Determine the [x, y] coordinate at the center of the cell enclosing the given text.  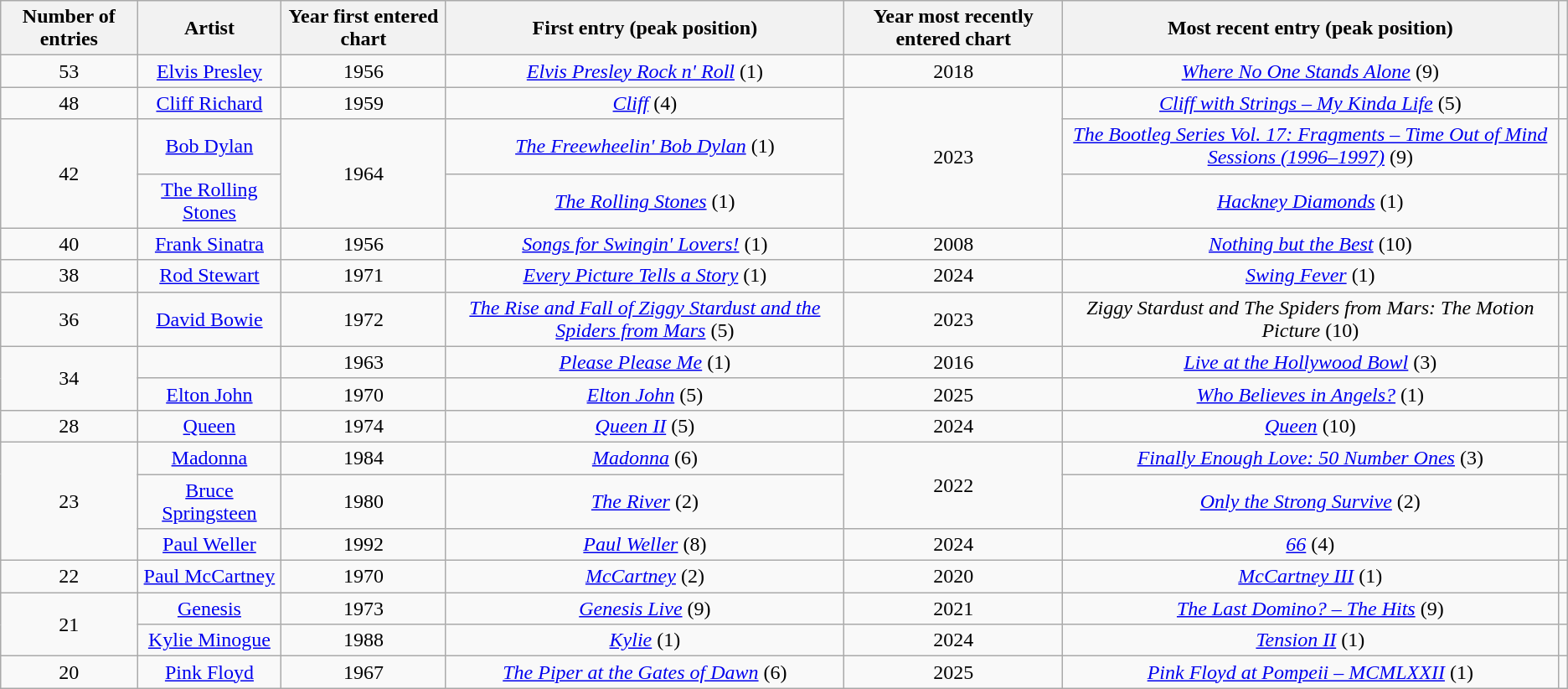
2018 [953, 71]
34 [69, 378]
Elvis Presley [209, 71]
Genesis [209, 609]
Songs for Swingin' Lovers! (1) [645, 244]
Finally Enough Love: 50 Number Ones (3) [1311, 458]
1992 [364, 545]
Elvis Presley Rock n' Roll (1) [645, 71]
Where No One Stands Alone (9) [1311, 71]
Most recent entry (peak position) [1311, 28]
Cliff (4) [645, 103]
Ziggy Stardust and The Spiders from Mars: The Motion Picture (10) [1311, 319]
1964 [364, 174]
1980 [364, 501]
21 [69, 624]
Who Believes in Angels? (1) [1311, 394]
Madonna (6) [645, 458]
Bob Dylan [209, 146]
Queen [209, 426]
Year first entered chart [364, 28]
The Rolling Stones (1) [645, 201]
36 [69, 319]
1967 [364, 672]
Live at the Hollywood Bowl (3) [1311, 362]
Swing Fever (1) [1311, 276]
Tension II (1) [1311, 640]
The Last Domino? – The Hits (9) [1311, 609]
Paul McCartney [209, 577]
Madonna [209, 458]
Pink Floyd [209, 672]
42 [69, 174]
Cliff with Strings – My Kinda Life (5) [1311, 103]
First entry (peak position) [645, 28]
1972 [364, 319]
Pink Floyd at Pompeii – MCMLXXII (1) [1311, 672]
Paul Weller [209, 545]
McCartney (2) [645, 577]
Queen II (5) [645, 426]
Hackney Diamonds (1) [1311, 201]
Kylie Minogue [209, 640]
2016 [953, 362]
1963 [364, 362]
2021 [953, 609]
22 [69, 577]
Artist [209, 28]
Bruce Springsteen [209, 501]
David Bowie [209, 319]
Elton John [209, 394]
Kylie (1) [645, 640]
Queen (10) [1311, 426]
Cliff Richard [209, 103]
Every Picture Tells a Story (1) [645, 276]
Number of entries [69, 28]
Paul Weller (8) [645, 545]
The Rise and Fall of Ziggy Stardust and the Spiders from Mars (5) [645, 319]
1971 [364, 276]
1974 [364, 426]
The Rolling Stones [209, 201]
38 [69, 276]
1988 [364, 640]
66 (4) [1311, 545]
The Bootleg Series Vol. 17: Fragments – Time Out of Mind Sessions (1996–1997) (9) [1311, 146]
Elton John (5) [645, 394]
1959 [364, 103]
2020 [953, 577]
McCartney III (1) [1311, 577]
Genesis Live (9) [645, 609]
The Freewheelin' Bob Dylan (1) [645, 146]
23 [69, 501]
Nothing but the Best (10) [1311, 244]
Please Please Me (1) [645, 362]
40 [69, 244]
1984 [364, 458]
1973 [364, 609]
53 [69, 71]
20 [69, 672]
The River (2) [645, 501]
The Piper at the Gates of Dawn (6) [645, 672]
Year most recently entered chart [953, 28]
Only the Strong Survive (2) [1311, 501]
Rod Stewart [209, 276]
28 [69, 426]
Frank Sinatra [209, 244]
2022 [953, 484]
2008 [953, 244]
48 [69, 103]
